Scan for the cell matching the given text and deliver its (X, Y) coordinate at center. 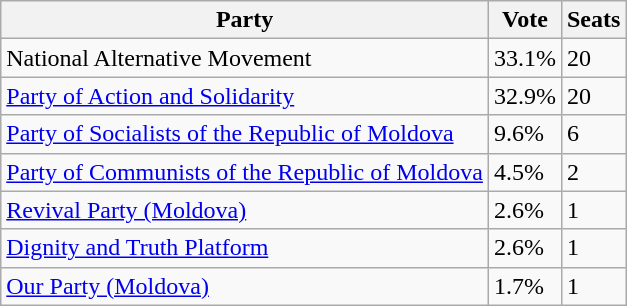
Party of Communists of the Republic of Moldova (245, 172)
Revival Party (Moldova) (245, 210)
Our Party (Moldova) (245, 286)
4.5% (524, 172)
Party of Action and Solidarity (245, 96)
32.9% (524, 96)
Party (245, 20)
Party of Socialists of the Republic of Moldova (245, 134)
Seats (593, 20)
1.7% (524, 286)
Vote (524, 20)
Dignity and Truth Platform (245, 248)
National Alternative Movement (245, 58)
33.1% (524, 58)
6 (593, 134)
9.6% (524, 134)
2 (593, 172)
